Find where the given text appears and provide that cell's center as [x, y] coordinate. 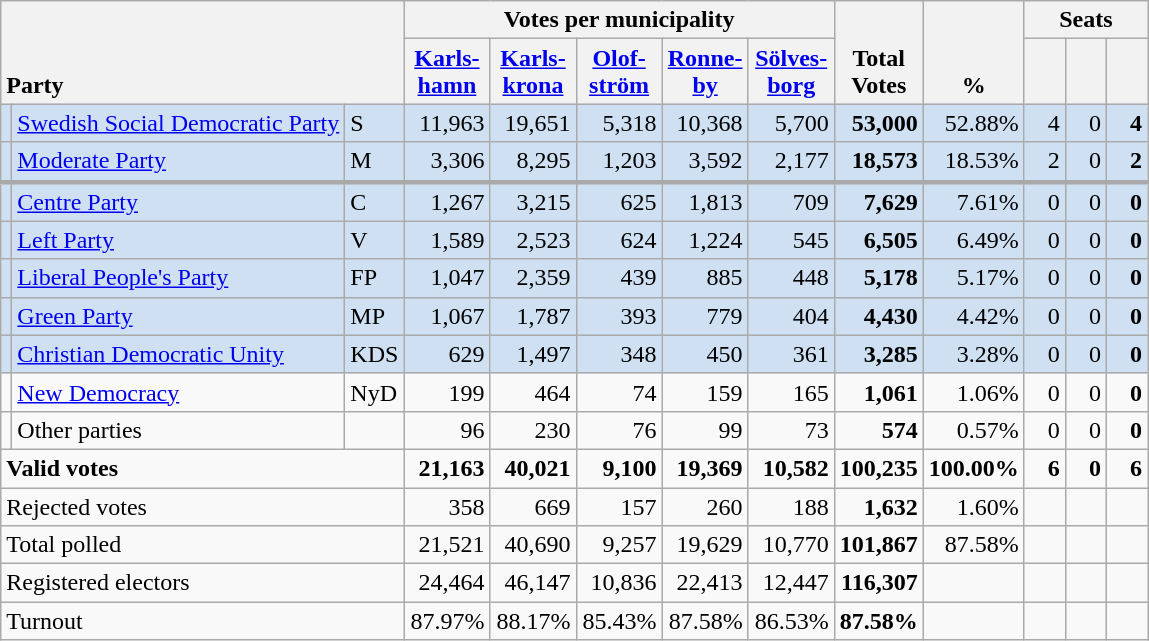
1.06% [974, 392]
Christian Democratic Unity [178, 354]
3.28% [974, 354]
6,505 [878, 240]
100,235 [878, 468]
Liberal People's Party [178, 278]
7,629 [878, 202]
22,413 [705, 583]
Votes per municipality [619, 20]
10,770 [791, 545]
157 [619, 507]
% [974, 52]
1,497 [533, 354]
21,163 [447, 468]
Karls- hamn [447, 72]
1,589 [447, 240]
Left Party [178, 240]
10,836 [619, 583]
393 [619, 316]
MP [374, 316]
116,307 [878, 583]
4,430 [878, 316]
1,813 [705, 202]
624 [619, 240]
87.97% [447, 621]
11,963 [447, 123]
1,067 [447, 316]
46,147 [533, 583]
Centre Party [178, 202]
10,582 [791, 468]
73 [791, 430]
1,787 [533, 316]
Swedish Social Democratic Party [178, 123]
1.60% [974, 507]
348 [619, 354]
40,690 [533, 545]
1,061 [878, 392]
Turnout [202, 621]
450 [705, 354]
Seats [1086, 20]
Green Party [178, 316]
709 [791, 202]
Ronne- by [705, 72]
260 [705, 507]
3,306 [447, 162]
9,100 [619, 468]
199 [447, 392]
S [374, 123]
NyD [374, 392]
85.43% [619, 621]
669 [533, 507]
165 [791, 392]
24,464 [447, 583]
53,000 [878, 123]
10,368 [705, 123]
464 [533, 392]
6.49% [974, 240]
88.17% [533, 621]
448 [791, 278]
18,573 [878, 162]
5.17% [974, 278]
885 [705, 278]
Total Votes [878, 52]
Registered electors [202, 583]
Valid votes [202, 468]
5,700 [791, 123]
19,651 [533, 123]
100.00% [974, 468]
101,867 [878, 545]
99 [705, 430]
404 [791, 316]
230 [533, 430]
4.42% [974, 316]
New Democracy [178, 392]
3,285 [878, 354]
9,257 [619, 545]
545 [791, 240]
76 [619, 430]
19,629 [705, 545]
Total polled [202, 545]
12,447 [791, 583]
1,267 [447, 202]
1,224 [705, 240]
Olof- ström [619, 72]
361 [791, 354]
40,021 [533, 468]
2,523 [533, 240]
0.57% [974, 430]
19,369 [705, 468]
M [374, 162]
V [374, 240]
574 [878, 430]
C [374, 202]
439 [619, 278]
779 [705, 316]
629 [447, 354]
188 [791, 507]
1,203 [619, 162]
1,632 [878, 507]
Other parties [178, 430]
Sölves- borg [791, 72]
1,047 [447, 278]
96 [447, 430]
86.53% [791, 621]
3,592 [705, 162]
Rejected votes [202, 507]
21,521 [447, 545]
5,318 [619, 123]
7.61% [974, 202]
FP [374, 278]
KDS [374, 354]
5,178 [878, 278]
Moderate Party [178, 162]
8,295 [533, 162]
74 [619, 392]
Karls- krona [533, 72]
52.88% [974, 123]
Party [202, 52]
2,359 [533, 278]
3,215 [533, 202]
18.53% [974, 162]
625 [619, 202]
159 [705, 392]
358 [447, 507]
2,177 [791, 162]
